Find where the given text appears and provide that cell's center as [x, y] coordinate. 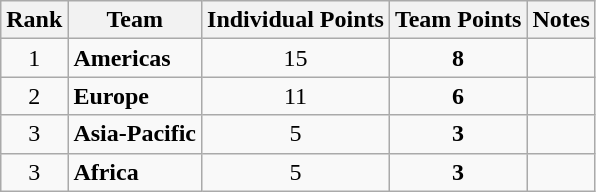
1 [34, 58]
Team [135, 20]
Europe [135, 96]
15 [296, 58]
Americas [135, 58]
Team Points [458, 20]
2 [34, 96]
Asia-Pacific [135, 134]
Individual Points [296, 20]
Notes [561, 20]
6 [458, 96]
8 [458, 58]
Africa [135, 172]
Rank [34, 20]
11 [296, 96]
